Find where the given text appears and provide that cell's center as [X, Y] coordinate. 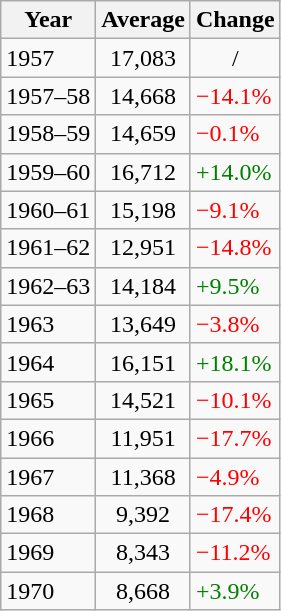
1958–59 [48, 134]
−17.4% [235, 515]
+14.0% [235, 172]
11,368 [144, 477]
1969 [48, 553]
−9.1% [235, 210]
+3.9% [235, 591]
1966 [48, 438]
−3.8% [235, 324]
−0.1% [235, 134]
1959–60 [48, 172]
1957 [48, 58]
1970 [48, 591]
−11.2% [235, 553]
14,184 [144, 286]
+18.1% [235, 362]
−14.8% [235, 248]
17,083 [144, 58]
−17.7% [235, 438]
1961–62 [48, 248]
1960–61 [48, 210]
Change [235, 20]
1962–63 [48, 286]
1963 [48, 324]
14,659 [144, 134]
13,649 [144, 324]
Average [144, 20]
Year [48, 20]
16,151 [144, 362]
8,343 [144, 553]
1965 [48, 400]
12,951 [144, 248]
−14.1% [235, 96]
−10.1% [235, 400]
8,668 [144, 591]
9,392 [144, 515]
14,521 [144, 400]
1964 [48, 362]
1957–58 [48, 96]
14,668 [144, 96]
+9.5% [235, 286]
11,951 [144, 438]
−4.9% [235, 477]
16,712 [144, 172]
15,198 [144, 210]
1968 [48, 515]
1967 [48, 477]
/ [235, 58]
